Locate the cell with the specified text and output its [X, Y] center coordinate. 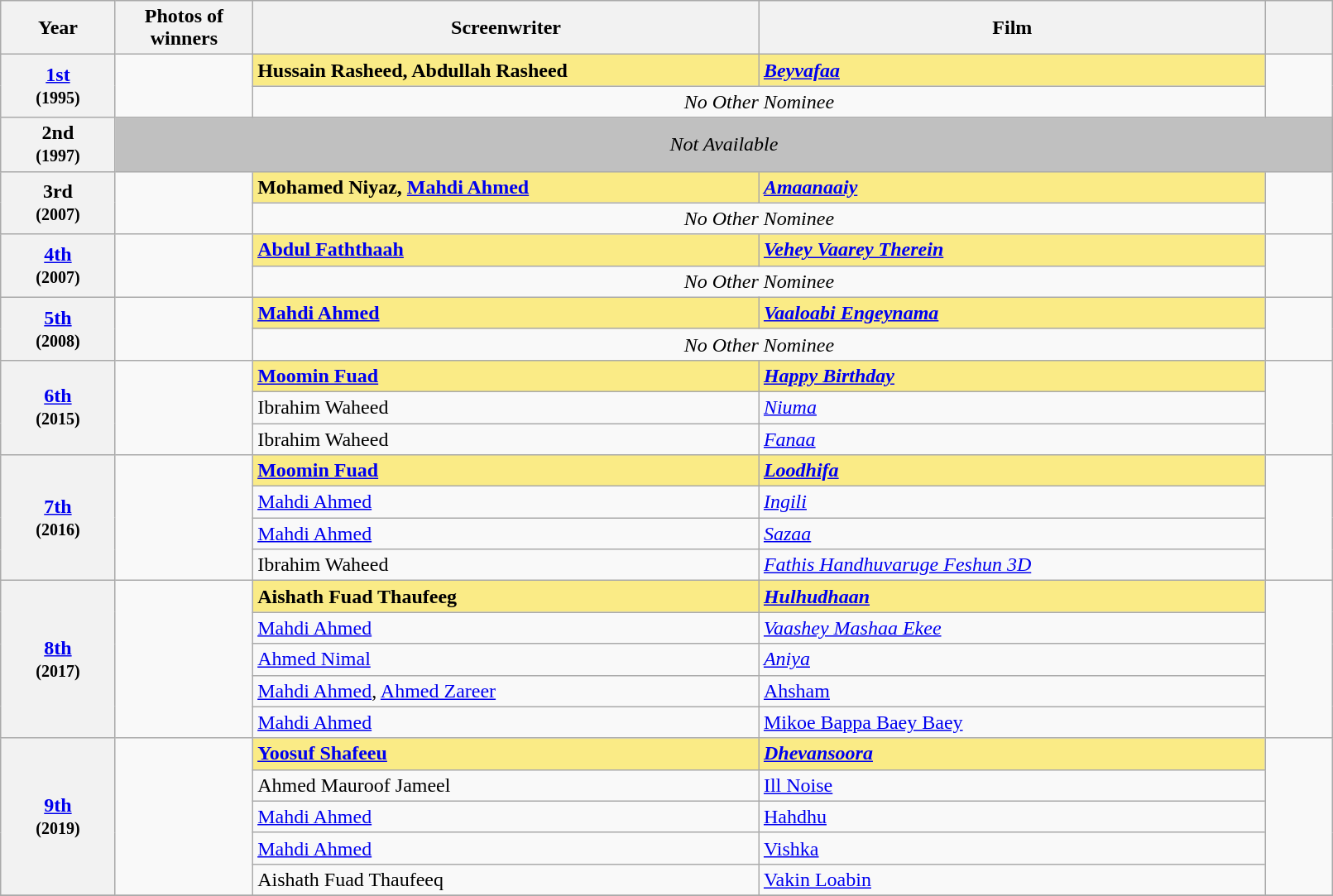
Amaanaaiy [1012, 187]
8th(2017) [58, 659]
Dhevansoora [1012, 754]
Hussain Rasheed, Abdullah Rasheed [506, 70]
Loodhifa [1012, 471]
Abdul Faththaah [506, 250]
7th(2016) [58, 518]
5th(2008) [58, 328]
Fanaa [1012, 439]
Screenwriter [506, 28]
3rd(2007) [58, 203]
Niuma [1012, 407]
Vishka [1012, 848]
Yoosuf Shafeeu [506, 754]
Film [1012, 28]
Vaaloabi Engeynama [1012, 313]
Aishath Fuad Thaufeeq [506, 879]
Photos of winners [184, 28]
Mikoe Bappa Baey Baey [1012, 722]
Vaashey Mashaa Ekee [1012, 628]
1st(1995) [58, 86]
Vakin Loabin [1012, 879]
Vehey Vaarey Therein [1012, 250]
9th(2019) [58, 817]
Hulhudhaan [1012, 597]
Aniya [1012, 659]
Ill Noise [1012, 785]
Happy Birthday [1012, 376]
Fathis Handhuvaruge Feshun 3D [1012, 565]
Sazaa [1012, 534]
Mahdi Ahmed, Ahmed Zareer [506, 691]
Ahmed Mauroof Jameel [506, 785]
Not Available [724, 144]
Hahdhu [1012, 817]
2nd(1997) [58, 144]
Aishath Fuad Thaufeeg [506, 597]
6th(2015) [58, 407]
Beyvafaa [1012, 70]
Ahmed Nimal [506, 659]
4th(2007) [58, 266]
Ahsham [1012, 691]
Mohamed Niyaz, Mahdi Ahmed [506, 187]
Year [58, 28]
Ingili [1012, 502]
